Find where the given text appears and provide that cell's center as [x, y] coordinate. 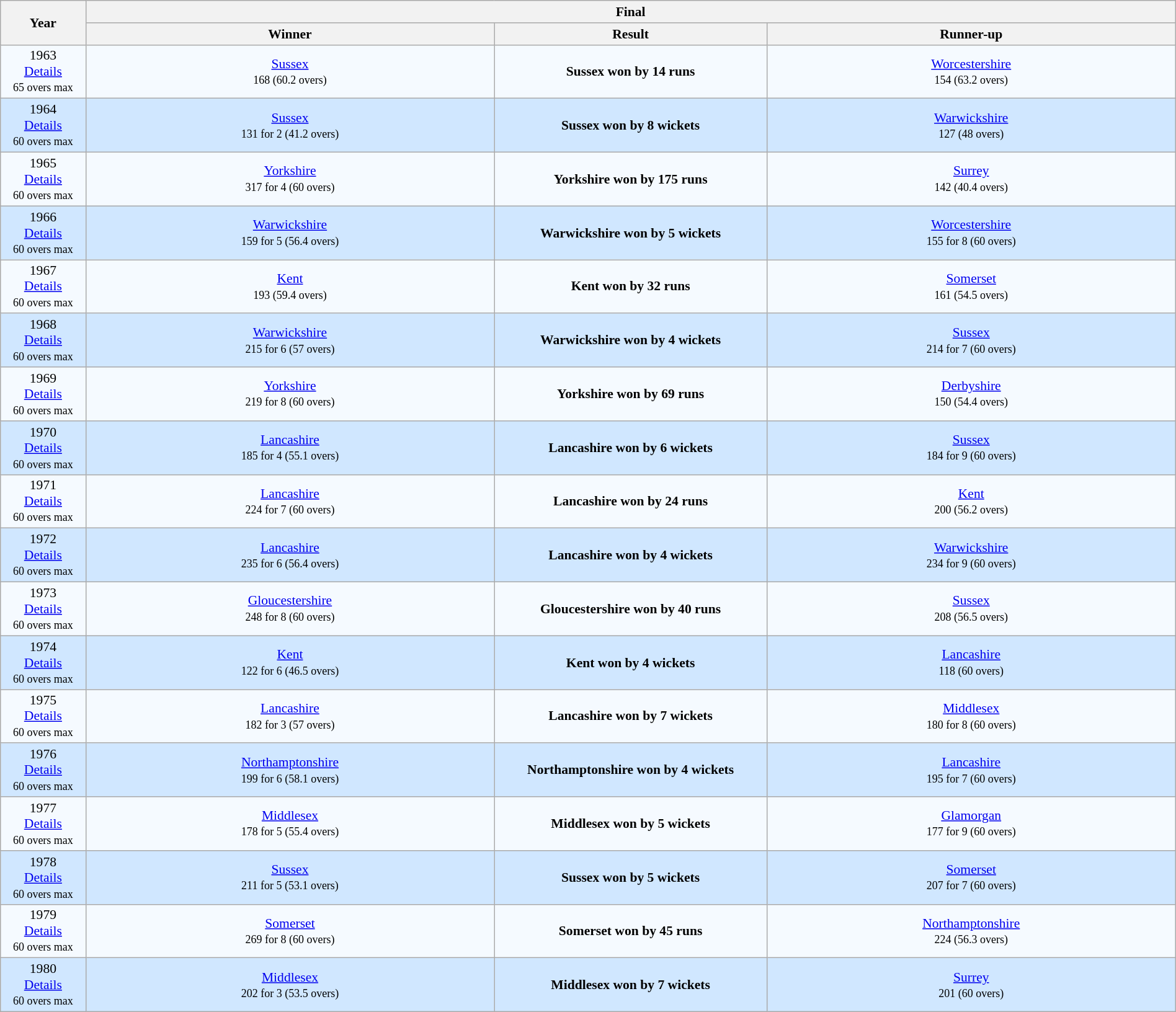
Sussex211 for 5 (53.1 overs) [290, 878]
1970Details60 overs max [43, 448]
Middlesex won by 5 wickets [630, 823]
Sussex168 (60.2 overs) [290, 72]
Somerset207 for 7 (60 overs) [971, 878]
Northamptonshire won by 4 wickets [630, 770]
Result [630, 34]
Year [43, 22]
1963Details65 overs max [43, 72]
Warwickshire127 (48 overs) [971, 125]
Warwickshire won by 4 wickets [630, 341]
Warwickshire215 for 6 (57 overs) [290, 341]
Winner [290, 34]
Yorkshire219 for 8 (60 overs) [290, 394]
Lancashire won by 6 wickets [630, 448]
1974Details60 overs max [43, 662]
Middlesex won by 7 wickets [630, 985]
Warwickshire won by 5 wickets [630, 233]
Yorkshire won by 69 runs [630, 394]
1975Details60 overs max [43, 717]
Sussex131 for 2 (41.2 overs) [290, 125]
1969Details60 overs max [43, 394]
Lancashire224 for 7 (60 overs) [290, 501]
Sussex won by 5 wickets [630, 878]
Northamptonshire224 (56.3 overs) [971, 931]
1978Details60 overs max [43, 878]
Lancashire won by 7 wickets [630, 717]
1971Details60 overs max [43, 501]
Sussex208 (56.5 overs) [971, 609]
1967Details60 overs max [43, 286]
Lancashire185 for 4 (55.1 overs) [290, 448]
1968Details60 overs max [43, 341]
Kent won by 4 wickets [630, 662]
1964Details60 overs max [43, 125]
Kent won by 32 runs [630, 286]
Somerset won by 45 runs [630, 931]
Lancashire195 for 7 (60 overs) [971, 770]
Northamptonshire199 for 6 (58.1 overs) [290, 770]
Lancashire182 for 3 (57 overs) [290, 717]
1965Details60 overs max [43, 180]
1979Details60 overs max [43, 931]
Sussex214 for 7 (60 overs) [971, 341]
Worcestershire154 (63.2 overs) [971, 72]
Sussex won by 8 wickets [630, 125]
Yorkshire317 for 4 (60 overs) [290, 180]
1980Details60 overs max [43, 985]
Gloucestershire248 for 8 (60 overs) [290, 609]
Surrey142 (40.4 overs) [971, 180]
Warwickshire234 for 9 (60 overs) [971, 556]
Derbyshire150 (54.4 overs) [971, 394]
Final [630, 12]
Sussex184 for 9 (60 overs) [971, 448]
Glamorgan177 for 9 (60 overs) [971, 823]
Kent193 (59.4 overs) [290, 286]
1977Details60 overs max [43, 823]
1966Details60 overs max [43, 233]
Worcestershire155 for 8 (60 overs) [971, 233]
Lancashire235 for 6 (56.4 overs) [290, 556]
Yorkshire won by 175 runs [630, 180]
Middlesex180 for 8 (60 overs) [971, 717]
Middlesex178 for 5 (55.4 overs) [290, 823]
Kent122 for 6 (46.5 overs) [290, 662]
Lancashire118 (60 overs) [971, 662]
Runner-up [971, 34]
Somerset161 (54.5 overs) [971, 286]
Sussex won by 14 runs [630, 72]
Gloucestershire won by 40 runs [630, 609]
Surrey201 (60 overs) [971, 985]
1972Details60 overs max [43, 556]
Middlesex202 for 3 (53.5 overs) [290, 985]
Lancashire won by 24 runs [630, 501]
1973Details60 overs max [43, 609]
Somerset269 for 8 (60 overs) [290, 931]
Lancashire won by 4 wickets [630, 556]
1976Details60 overs max [43, 770]
Warwickshire159 for 5 (56.4 overs) [290, 233]
Kent200 (56.2 overs) [971, 501]
